For the text-containing cell, return its midpoint in (X, Y) coordinate format. 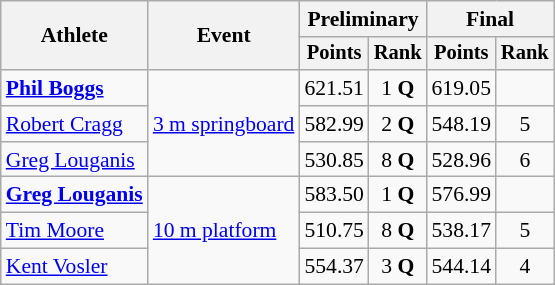
582.99 (334, 124)
2 Q (398, 124)
576.99 (462, 195)
621.51 (334, 88)
Athlete (74, 36)
3 m springboard (224, 124)
3 Q (398, 267)
530.85 (334, 160)
528.96 (462, 160)
Preliminary (362, 19)
548.19 (462, 124)
Final (490, 19)
Event (224, 36)
544.14 (462, 267)
554.37 (334, 267)
4 (525, 267)
6 (525, 160)
583.50 (334, 195)
538.17 (462, 231)
10 m platform (224, 230)
Tim Moore (74, 231)
Robert Cragg (74, 124)
Phil Boggs (74, 88)
510.75 (334, 231)
619.05 (462, 88)
Kent Vosler (74, 267)
